For the text-containing cell, return its midpoint in (x, y) coordinate format. 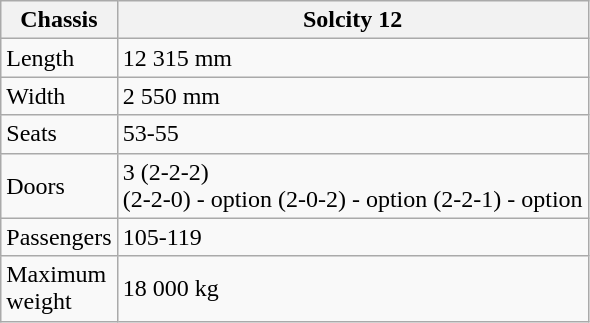
18 000 kg (352, 288)
Width (59, 96)
2 550 mm (352, 96)
Passengers (59, 237)
12 315 mm (352, 58)
Doors (59, 186)
Maximumweight (59, 288)
Length (59, 58)
3 (2-2-2)(2-2-0) - option (2-0-2) - option (2-2-1) - option (352, 186)
105-119 (352, 237)
Solcity 12 (352, 20)
Chassis (59, 20)
Seats (59, 134)
53-55 (352, 134)
